Determine the (X, Y) coordinate at the center of the cell enclosing the given text.  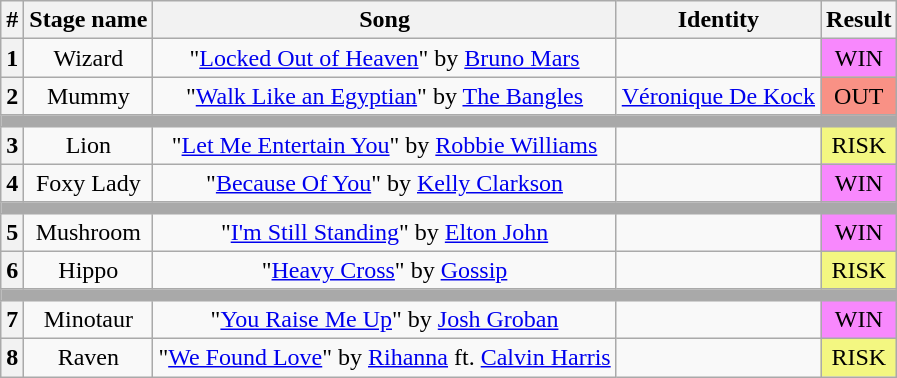
OUT (859, 96)
5 (12, 232)
# (12, 20)
3 (12, 145)
"We Found Love" by Rihanna ft. Calvin Harris (384, 357)
Identity (718, 20)
Wizard (88, 58)
Mushroom (88, 232)
Lion (88, 145)
Véronique De Kock (718, 96)
Result (859, 20)
Raven (88, 357)
Stage name (88, 20)
"Locked Out of Heaven" by Bruno Mars (384, 58)
Song (384, 20)
6 (12, 270)
1 (12, 58)
Hippo (88, 270)
Minotaur (88, 319)
"Heavy Cross" by Gossip (384, 270)
"You Raise Me Up" by Josh Groban (384, 319)
Foxy Lady (88, 183)
Mummy (88, 96)
8 (12, 357)
2 (12, 96)
"Because Of You" by Kelly Clarkson (384, 183)
4 (12, 183)
"I'm Still Standing" by Elton John (384, 232)
7 (12, 319)
"Let Me Entertain You" by Robbie Williams (384, 145)
"Walk Like an Egyptian" by The Bangles (384, 96)
